Output the [x, y] coordinate of the center of the cell containing the given text.  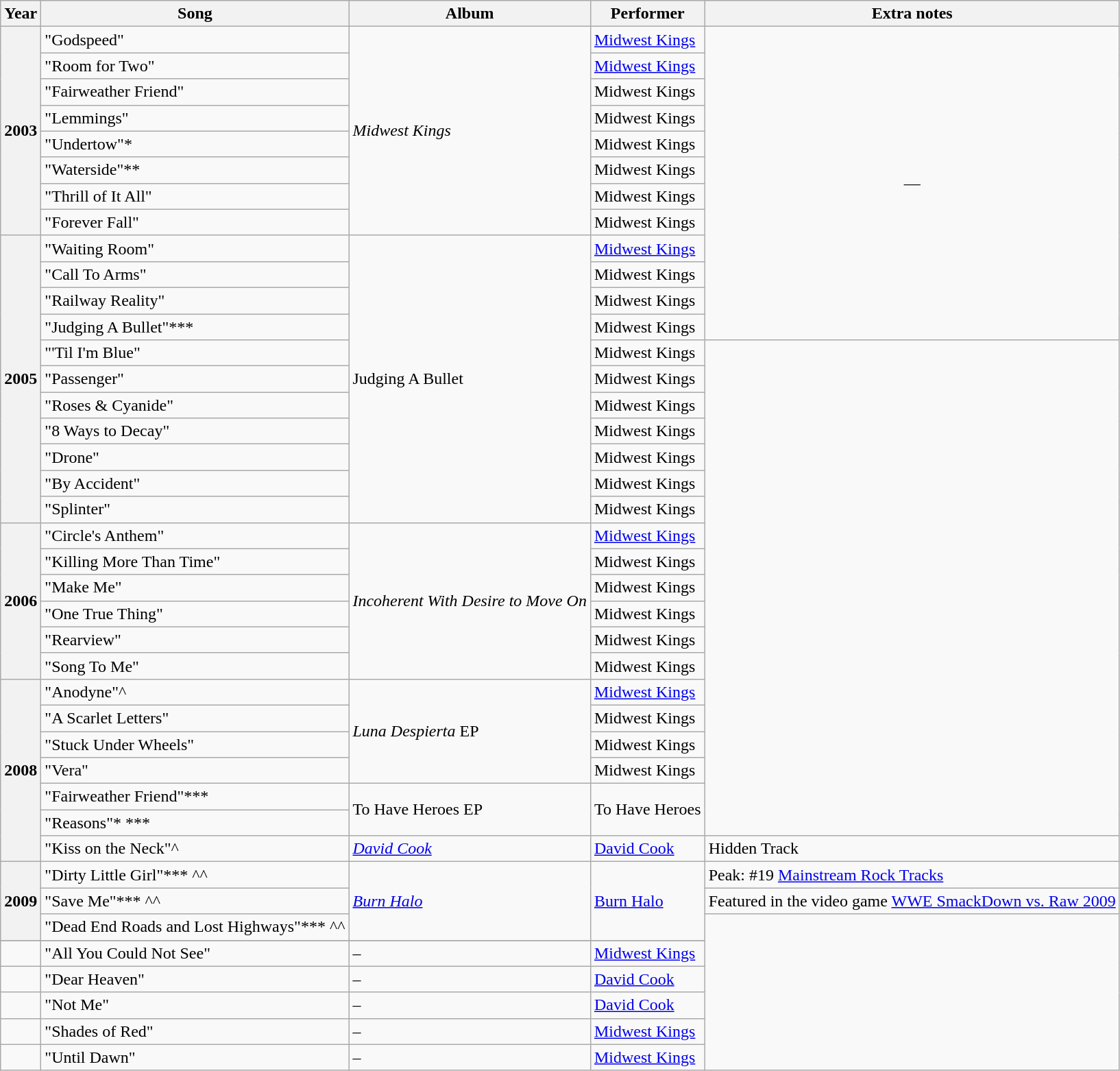
"Passenger" [195, 379]
"Judging A Bullet"*** [195, 327]
"Lemmings" [195, 118]
To Have Heroes [647, 810]
"Until Dawn" [195, 1057]
"Railway Reality" [195, 300]
"Not Me" [195, 1005]
"Vera" [195, 771]
"Undertow"* [195, 144]
"Drone" [195, 457]
"Splinter" [195, 509]
To Have Heroes EP [470, 810]
"All You Could Not See" [195, 953]
"Thrill of It All" [195, 196]
"Godspeed" [195, 40]
"Reasons"* *** [195, 823]
Hidden Track [912, 849]
Year [21, 14]
Extra notes [912, 14]
"Stuck Under Wheels" [195, 744]
"Kiss on the Neck"^ [195, 849]
Judging A Bullet [470, 378]
"Dead End Roads and Lost Highways"*** ^^ [195, 927]
"Roses & Cyanide" [195, 405]
"Anodyne"^ [195, 692]
"Make Me" [195, 588]
"Dirty Little Girl"*** ^^ [195, 875]
"Waterside"** [195, 170]
"One True Thing" [195, 614]
"Killing More Than Time" [195, 562]
"Song To Me" [195, 666]
Peak: #19 Mainstream Rock Tracks [912, 875]
"'Til I'm Blue" [195, 353]
"By Accident" [195, 483]
Luna Despierta EP [470, 731]
2005 [21, 378]
"Forever Fall" [195, 222]
Performer [647, 14]
"Dear Heaven" [195, 979]
"Shades of Red" [195, 1031]
"Rearview" [195, 640]
"Fairweather Friend" [195, 92]
2008 [21, 770]
2009 [21, 901]
Song [195, 14]
— [912, 184]
"8 Ways to Decay" [195, 431]
"Room for Two" [195, 66]
"Circle's Anthem" [195, 535]
Album [470, 14]
"Fairweather Friend"*** [195, 797]
"Save Me"*** ^^ [195, 901]
2003 [21, 131]
"Waiting Room" [195, 248]
Incoherent With Desire to Move On [470, 601]
Featured in the video game WWE SmackDown vs. Raw 2009 [912, 901]
"A Scarlet Letters" [195, 718]
2006 [21, 601]
"Call To Arms" [195, 274]
